Provide the [x, y] coordinate of the cell's center where the given text is located.  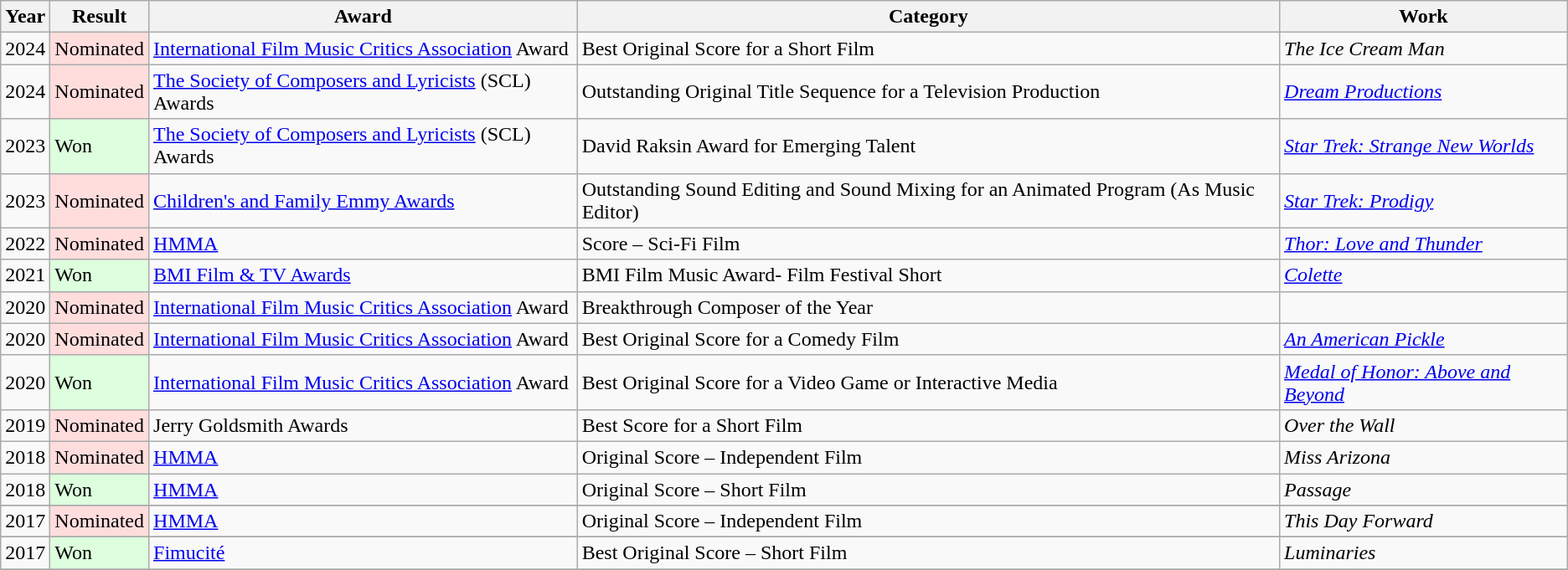
Best Original Score – Short Film [928, 553]
Children's and Family Emmy Awards [364, 201]
Passage [1424, 490]
Breakthrough Composer of the Year [928, 307]
Result [100, 17]
The Ice Cream Man [1424, 49]
Dream Productions [1424, 92]
2021 [25, 275]
Over the Wall [1424, 425]
Best Original Score for a Short Film [928, 49]
2022 [25, 244]
Year [25, 17]
Award [364, 17]
Outstanding Original Title Sequence for a Television Production [928, 92]
Colette [1424, 275]
Star Trek: Strange New Worlds [1424, 146]
Fimucité [364, 553]
Category [928, 17]
David Raksin Award for Emerging Talent [928, 146]
Jerry Goldsmith Awards [364, 425]
Original Score – Short Film [928, 490]
Medal of Honor: Above and Beyond [1424, 382]
Best Score for a Short Film [928, 425]
Star Trek: Prodigy [1424, 201]
Best Original Score for a Video Game or Interactive Media [928, 382]
Score – Sci-Fi Film [928, 244]
This Day Forward [1424, 521]
Outstanding Sound Editing and Sound Mixing for an Animated Program (As Music Editor) [928, 201]
Thor: Love and Thunder [1424, 244]
Luminaries [1424, 553]
BMI Film Music Award- Film Festival Short [928, 275]
Miss Arizona [1424, 457]
2019 [25, 425]
Best Original Score for a Comedy Film [928, 339]
Work [1424, 17]
An American Pickle [1424, 339]
BMI Film & TV Awards [364, 275]
